Pinpoint the cell where the given text exists, returning its (x, y) midpoint coordinate. 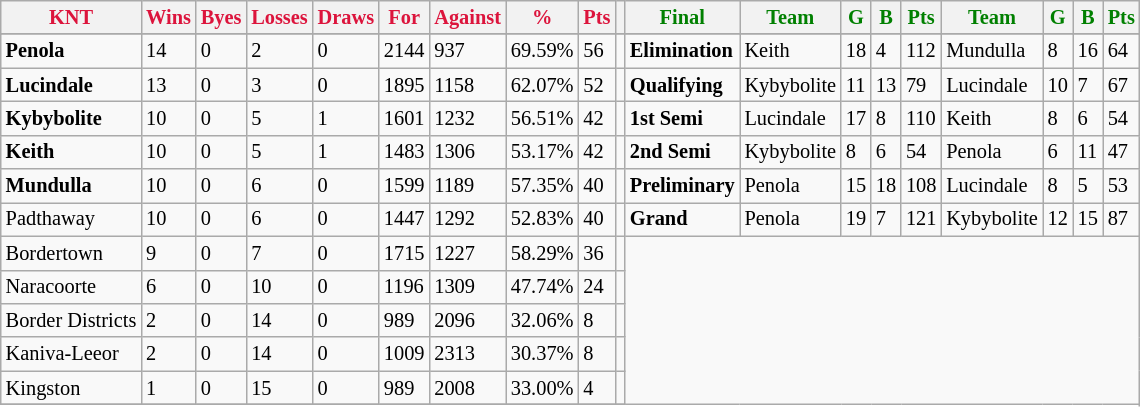
108 (921, 186)
110 (921, 118)
56.51% (542, 118)
1447 (404, 219)
1715 (404, 253)
53 (1122, 186)
1292 (468, 219)
For (404, 17)
56 (596, 51)
1309 (468, 287)
Elimination (682, 51)
67 (1122, 85)
57.35% (542, 186)
64 (1122, 51)
Kaniva-Leeor (71, 354)
52 (596, 85)
1189 (468, 186)
1601 (404, 118)
Grand (682, 219)
121 (921, 219)
Losses (279, 17)
33.00% (542, 388)
62.07% (542, 85)
36 (596, 253)
17 (856, 118)
Preliminary (682, 186)
2313 (468, 354)
Draws (346, 17)
2096 (468, 320)
1158 (468, 85)
Kingston (71, 388)
1196 (404, 287)
112 (921, 51)
2008 (468, 388)
53.17% (542, 152)
1227 (468, 253)
58.29% (542, 253)
52.83% (542, 219)
Border Districts (71, 320)
24 (596, 287)
Padthaway (71, 219)
Qualifying (682, 85)
47 (1122, 152)
32.06% (542, 320)
937 (468, 51)
1009 (404, 354)
1483 (404, 152)
2144 (404, 51)
9 (168, 253)
3 (279, 85)
47.74% (542, 287)
79 (921, 85)
Naracoorte (71, 287)
Bordertown (71, 253)
1599 (404, 186)
19 (856, 219)
87 (1122, 219)
12 (1058, 219)
Byes (221, 17)
Against (468, 17)
1st Semi (682, 118)
Final (682, 17)
KNT (71, 17)
Wins (168, 17)
% (542, 17)
1306 (468, 152)
1232 (468, 118)
1895 (404, 85)
30.37% (542, 354)
2nd Semi (682, 152)
16 (1088, 51)
69.59% (542, 51)
